Search for the cell housing the specified text and yield its (X, Y) center coordinate. 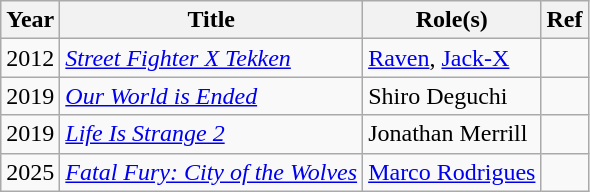
2012 (30, 58)
Fatal Fury: City of the Wolves (212, 172)
Jonathan Merrill (452, 134)
Raven, Jack-X (452, 58)
Role(s) (452, 20)
Year (30, 20)
Title (212, 20)
Street Fighter X Tekken (212, 58)
Marco Rodrigues (452, 172)
Life Is Strange 2 (212, 134)
Our World is Ended (212, 96)
Shiro Deguchi (452, 96)
2025 (30, 172)
Ref (564, 20)
